Identify which cell holds the provided text, then report its [X, Y] central coordinate. 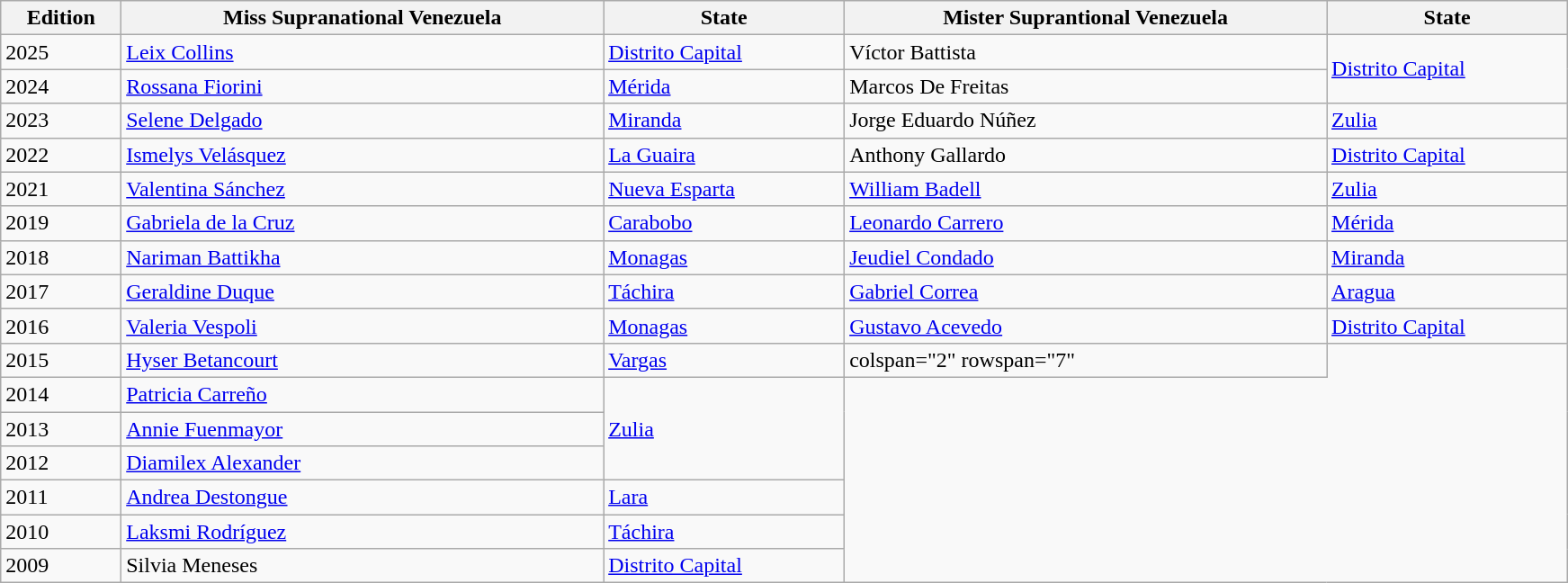
2025 [61, 52]
Edition [61, 18]
Hyser Betancourt [363, 360]
Nariman Battikha [363, 257]
2021 [61, 189]
Annie Fuenmayor [363, 429]
Rossana Fiorini [363, 86]
Aragua [1447, 291]
2019 [61, 223]
Jorge Eduardo Núñez [1086, 121]
Mister Suprantional Venezuela [1086, 18]
2014 [61, 394]
Jeudiel Condado [1086, 257]
2015 [61, 360]
Marcos De Freitas [1086, 86]
2017 [61, 291]
Silvia Meneses [363, 566]
Selene Delgado [363, 121]
Miss Supranational Venezuela [363, 18]
William Badell [1086, 189]
2011 [61, 498]
Lara [724, 498]
Vargas [724, 360]
Gabriela de la Cruz [363, 223]
Valeria Vespoli [363, 326]
Geraldine Duque [363, 291]
Patricia Carreño [363, 394]
Ismelys Velásquez [363, 155]
La Guaira [724, 155]
2013 [61, 429]
Valentina Sánchez [363, 189]
2022 [61, 155]
Víctor Battista [1086, 52]
Gabriel Correa [1086, 291]
2018 [61, 257]
Gustavo Acevedo [1086, 326]
Andrea Destongue [363, 498]
2024 [61, 86]
2009 [61, 566]
Diamilex Alexander [363, 463]
Anthony Gallardo [1086, 155]
Leonardo Carrero [1086, 223]
2023 [61, 121]
Carabobo [724, 223]
colspan="2" rowspan="7" [1086, 360]
2010 [61, 532]
Laksmi Rodríguez [363, 532]
Leix Collins [363, 52]
2012 [61, 463]
Nueva Esparta [724, 189]
2016 [61, 326]
